Identify which cell holds the provided text, then report its [x, y] central coordinate. 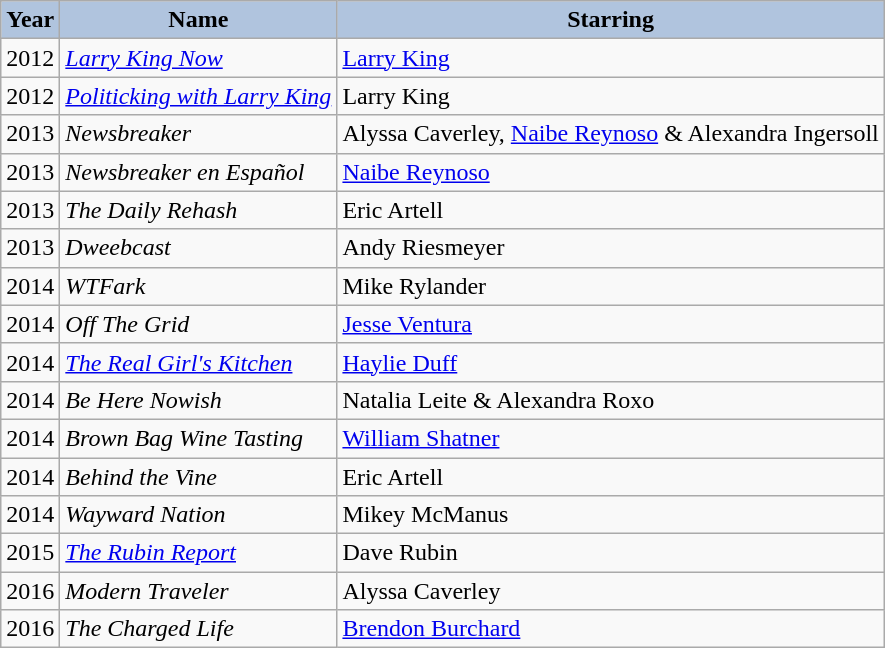
Newsbreaker [198, 134]
The Real Girl's Kitchen [198, 362]
Brendon Burchard [610, 629]
Wayward Nation [198, 515]
Natalia Leite & Alexandra Roxo [610, 400]
Mikey McManus [610, 515]
Behind the Vine [198, 477]
William Shatner [610, 438]
Larry King Now [198, 58]
WTFark [198, 286]
The Daily Rehash [198, 210]
Mike Rylander [610, 286]
The Charged Life [198, 629]
Modern Traveler [198, 591]
Dweebcast [198, 248]
Dave Rubin [610, 553]
2015 [30, 553]
Be Here Nowish [198, 400]
Brown Bag Wine Tasting [198, 438]
Andy Riesmeyer [610, 248]
Newsbreaker en Español [198, 172]
Naibe Reynoso [610, 172]
Starring [610, 20]
Year [30, 20]
The Rubin Report [198, 553]
Haylie Duff [610, 362]
Alyssa Caverley [610, 591]
Politicking with Larry King [198, 96]
Alyssa Caverley, Naibe Reynoso & Alexandra Ingersoll [610, 134]
Name [198, 20]
Jesse Ventura [610, 324]
Off The Grid [198, 324]
